Scan for the cell matching the given text and deliver its [x, y] coordinate at center. 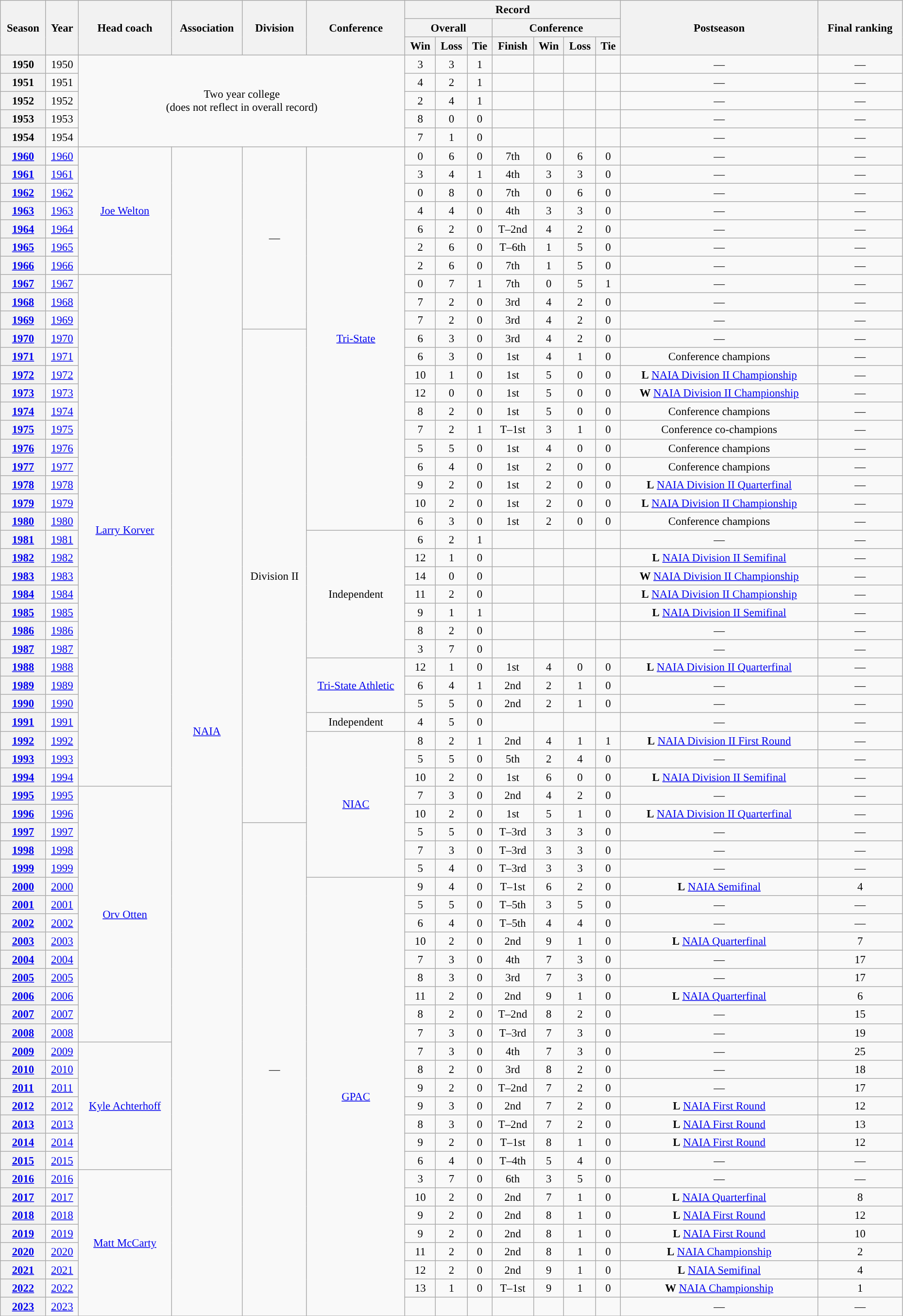
L NAIA Division II First Round [719, 741]
NIAC [356, 805]
25 [860, 1051]
15 [860, 1015]
Record [513, 10]
Division [274, 28]
Conference co-champions [719, 430]
Final ranking [860, 28]
6th [513, 1179]
L NAIA Championship [719, 1252]
Overall [449, 28]
Two year college(does not reflect in overall record) [242, 101]
5th [513, 759]
Association [207, 28]
Season [23, 28]
Finish [513, 46]
Tri-State Athletic [356, 685]
Division II [274, 576]
Larry Korver [125, 531]
Kyle Achterhoff [125, 1106]
T–6th [513, 247]
T–4th [513, 1160]
Head coach [125, 28]
Tri-State [356, 338]
W NAIA Championship [719, 1288]
Year [62, 28]
19 [860, 1033]
Matt McCarty [125, 1243]
18 [860, 1069]
Orv Otten [125, 914]
Postseason [719, 28]
GPAC [356, 1096]
Joe Welton [125, 211]
NAIA [207, 731]
14 [420, 576]
